Locate the cell with the specified text and output its (X, Y) center coordinate. 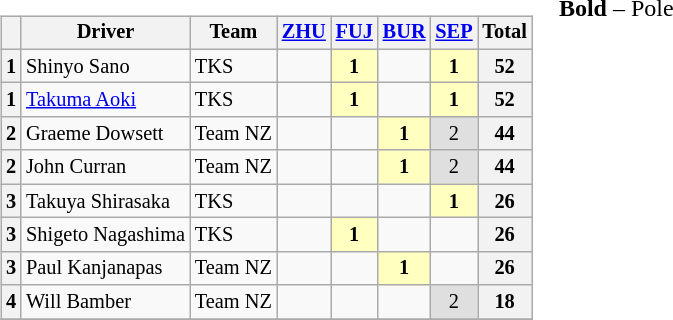
Takuma Aoki (106, 100)
FUJ (354, 33)
Will Bamber (106, 302)
BUR (404, 33)
Takuya Shirasaka (106, 201)
John Curran (106, 167)
SEP (454, 33)
Shinyo Sano (106, 66)
Total (505, 33)
Graeme Dowsett (106, 134)
4 (11, 302)
Shigeto Nagashima (106, 235)
ZHU (304, 33)
Team (234, 33)
Paul Kanjanapas (106, 268)
18 (505, 302)
Driver (106, 33)
